Scan for the cell matching the given text and deliver its [x, y] coordinate at center. 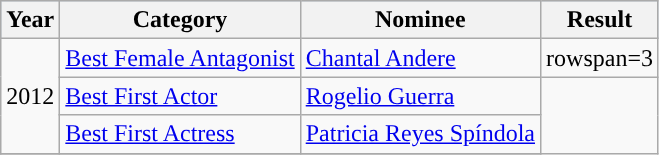
Best Female Antagonist [180, 58]
Year [30, 20]
Patricia Reyes Spíndola [420, 134]
Best First Actress [180, 134]
Best First Actor [180, 96]
2012 [30, 96]
rowspan=3 [600, 58]
Category [180, 20]
Chantal Andere [420, 58]
Result [600, 20]
Nominee [420, 20]
Rogelio Guerra [420, 96]
